Provide the [X, Y] coordinate of the cell's center where the given text is located.  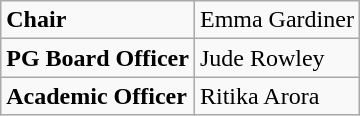
Ritika Arora [276, 96]
PG Board Officer [98, 58]
Emma Gardiner [276, 20]
Academic Officer [98, 96]
Jude Rowley [276, 58]
Chair [98, 20]
